Extract the (x, y) coordinate from the center of the cell holding the provided text.  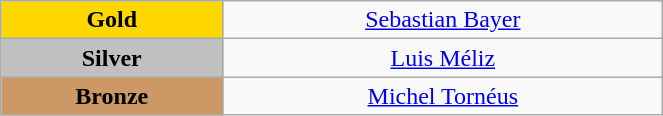
Luis Méliz (443, 58)
Gold (112, 20)
Sebastian Bayer (443, 20)
Bronze (112, 96)
Michel Tornéus (443, 96)
Silver (112, 58)
